Scan for the cell matching the given text and deliver its [X, Y] coordinate at center. 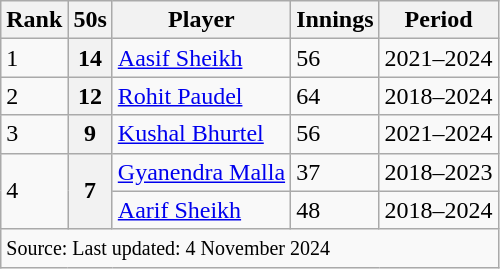
7 [90, 191]
50s [90, 20]
3 [34, 134]
Period [438, 20]
9 [90, 134]
1 [34, 58]
64 [335, 96]
Rank [34, 20]
48 [335, 210]
4 [34, 191]
Player [201, 20]
Aarif Sheikh [201, 210]
Aasif Sheikh [201, 58]
Source: Last updated: 4 November 2024 [250, 248]
12 [90, 96]
Innings [335, 20]
37 [335, 172]
14 [90, 58]
Kushal Bhurtel [201, 134]
Gyanendra Malla [201, 172]
Rohit Paudel [201, 96]
2018–2023 [438, 172]
2 [34, 96]
